Search for the cell housing the specified text and yield its (X, Y) center coordinate. 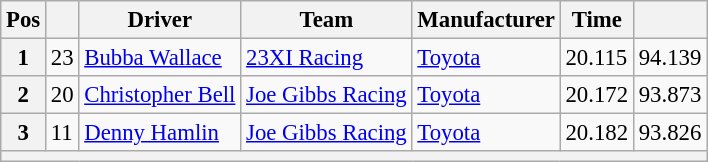
Pos (24, 20)
Denny Hamlin (160, 133)
Team (326, 20)
2 (24, 95)
23 (62, 58)
11 (62, 133)
20 (62, 95)
Christopher Bell (160, 95)
Bubba Wallace (160, 58)
3 (24, 133)
Time (596, 20)
23XI Racing (326, 58)
94.139 (670, 58)
93.873 (670, 95)
Manufacturer (486, 20)
20.182 (596, 133)
93.826 (670, 133)
20.115 (596, 58)
Driver (160, 20)
1 (24, 58)
20.172 (596, 95)
